Search for the cell housing the specified text and yield its (X, Y) center coordinate. 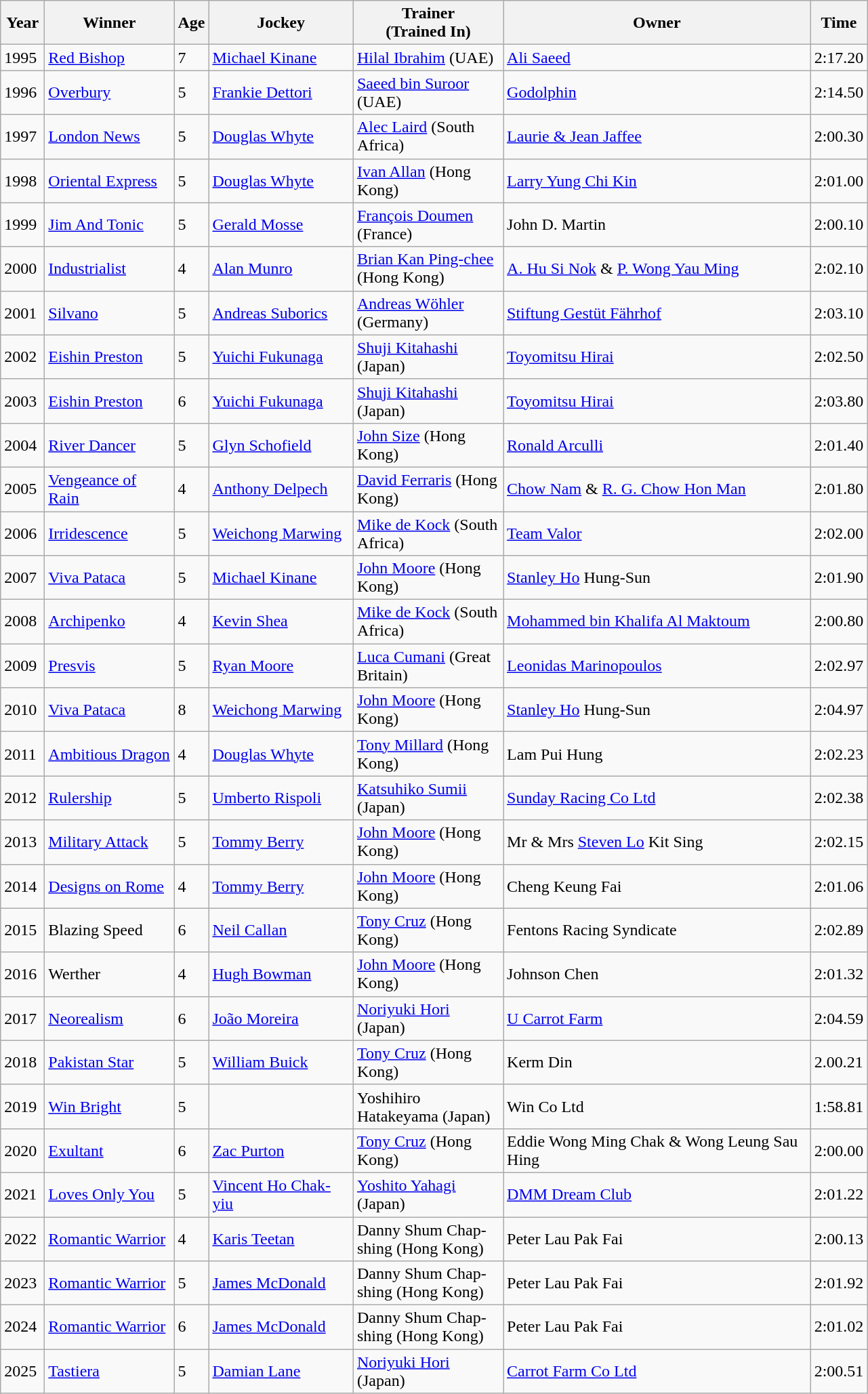
2:04.59 (839, 1018)
U Carrot Farm (657, 1018)
Glyn Schofield (281, 445)
Godolphin (657, 92)
2:01.90 (839, 577)
Karis Teetan (281, 1239)
2:04.97 (839, 710)
Alec Laird (South Africa) (428, 137)
Age (191, 23)
2002 (23, 356)
2:01.02 (839, 1327)
John D. Martin (657, 225)
Kerm Din (657, 1063)
2:02.97 (839, 665)
2023 (23, 1284)
Red Bishop (110, 58)
2022 (23, 1239)
Fentons Racing Syndicate (657, 930)
2010 (23, 710)
2016 (23, 975)
2012 (23, 798)
2014 (23, 886)
Damian Lane (281, 1372)
Blazing Speed (110, 930)
Ambitious Dragon (110, 754)
Anthony Delpech (281, 489)
Rulership (110, 798)
Irridescence (110, 533)
Vincent Ho Chak-yiu (281, 1194)
2020 (23, 1151)
2:02.15 (839, 842)
Pakistan Star (110, 1063)
Werther (110, 975)
Trainer(Trained In) (428, 23)
1997 (23, 137)
2:02.23 (839, 754)
2024 (23, 1327)
2:00.10 (839, 225)
Brian Kan Ping-chee (Hong Kong) (428, 268)
Mr & Mrs Steven Lo Kit Sing (657, 842)
Hugh Bowman (281, 975)
2013 (23, 842)
Yoshihiro Hatakeyama (Japan) (428, 1106)
1996 (23, 92)
Industrialist (110, 268)
Win Bright (110, 1106)
2018 (23, 1063)
Zac Purton (281, 1151)
Time (839, 23)
Oriental Express (110, 180)
7 (191, 58)
2:03.80 (839, 401)
London News (110, 137)
2007 (23, 577)
Carrot Farm Co Ltd (657, 1372)
Eddie Wong Ming Chak & Wong Leung Sau Hing (657, 1151)
David Ferraris (Hong Kong) (428, 489)
Cheng Keung Fai (657, 886)
Designs on Rome (110, 886)
Andreas Suborics (281, 313)
2:02.10 (839, 268)
Vengeance of Rain (110, 489)
2009 (23, 665)
Jockey (281, 23)
Saeed bin Suroor (UAE) (428, 92)
Umberto Rispoli (281, 798)
Hilal Ibrahim (UAE) (428, 58)
Neorealism (110, 1018)
Tony Millard (Hong Kong) (428, 754)
2005 (23, 489)
2:01.22 (839, 1194)
Andreas Wöhler (Germany) (428, 313)
1999 (23, 225)
Johnson Chen (657, 975)
Kevin Shea (281, 622)
2:01.40 (839, 445)
Laurie & Jean Jaffee (657, 137)
William Buick (281, 1063)
2:01.92 (839, 1284)
2:00.80 (839, 622)
2:01.06 (839, 886)
Team Valor (657, 533)
2:01.32 (839, 975)
1995 (23, 58)
8 (191, 710)
DMM Dream Club (657, 1194)
River Dancer (110, 445)
Chow Nam & R. G. Chow Hon Man (657, 489)
Luca Cumani (Great Britain) (428, 665)
2015 (23, 930)
2:02.00 (839, 533)
Ali Saeed (657, 58)
2006 (23, 533)
Ronald Arculli (657, 445)
2:02.89 (839, 930)
Military Attack (110, 842)
2021 (23, 1194)
2:14.50 (839, 92)
2:00.13 (839, 1239)
2:17.20 (839, 58)
2:02.50 (839, 356)
Ivan Allan (Hong Kong) (428, 180)
Leonidas Marinopoulos (657, 665)
Mohammed bin Khalifa Al Maktoum (657, 622)
2000 (23, 268)
Owner (657, 23)
Loves Only You (110, 1194)
2:01.00 (839, 180)
2.00.21 (839, 1063)
2:00.00 (839, 1151)
Ryan Moore (281, 665)
2017 (23, 1018)
Alan Munro (281, 268)
Neil Callan (281, 930)
2011 (23, 754)
2:02.38 (839, 798)
Stiftung Gestüt Fährhof (657, 313)
Frankie Dettori (281, 92)
1:58.81 (839, 1106)
2:03.10 (839, 313)
Year (23, 23)
Gerald Mosse (281, 225)
Katsuhiko Sumii (Japan) (428, 798)
Exultant (110, 1151)
Win Co Ltd (657, 1106)
2:00.51 (839, 1372)
Sunday Racing Co Ltd (657, 798)
François Doumen (France) (428, 225)
Larry Yung Chi Kin (657, 180)
Yoshito Yahagi (Japan) (428, 1194)
Presvis (110, 665)
Jim And Tonic (110, 225)
2025 (23, 1372)
2019 (23, 1106)
Lam Pui Hung (657, 754)
2004 (23, 445)
Winner (110, 23)
2008 (23, 622)
Silvano (110, 313)
Archipenko (110, 622)
John Size (Hong Kong) (428, 445)
2001 (23, 313)
2003 (23, 401)
Overbury (110, 92)
1998 (23, 180)
2:01.80 (839, 489)
Tastiera (110, 1372)
A. Hu Si Nok & P. Wong Yau Ming (657, 268)
2:00.30 (839, 137)
João Moreira (281, 1018)
